Output the [X, Y] coordinate of the center of the cell containing the given text.  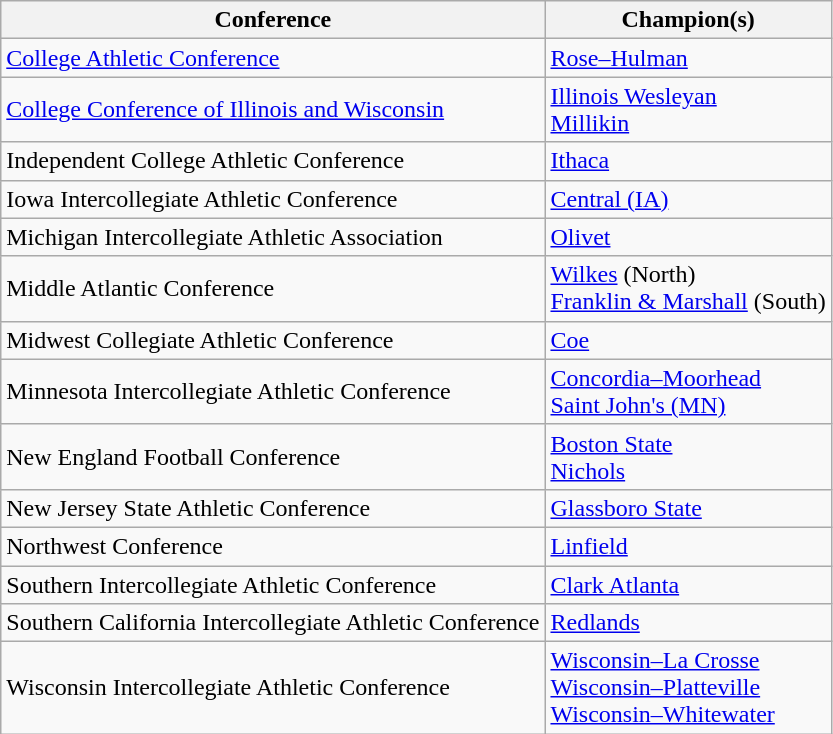
Glassboro State [688, 508]
Olivet [688, 237]
Southern Intercollegiate Athletic Conference [273, 585]
Wisconsin–La CrosseWisconsin–PlattevilleWisconsin–Whitewater [688, 688]
Rose–Hulman [688, 58]
New England Football Conference [273, 456]
Middle Atlantic Conference [273, 288]
Concordia–MoorheadSaint John's (MN) [688, 392]
Redlands [688, 623]
Clark Atlanta [688, 585]
Midwest Collegiate Athletic Conference [273, 340]
Minnesota Intercollegiate Athletic Conference [273, 392]
Southern California Intercollegiate Athletic Conference [273, 623]
Wilkes (North)Franklin & Marshall (South) [688, 288]
Illinois WesleyanMillikin [688, 110]
Independent College Athletic Conference [273, 161]
Northwest Conference [273, 546]
Coe [688, 340]
Ithaca [688, 161]
Wisconsin Intercollegiate Athletic Conference [273, 688]
Boston StateNichols [688, 456]
Iowa Intercollegiate Athletic Conference [273, 199]
New Jersey State Athletic Conference [273, 508]
Conference [273, 20]
Champion(s) [688, 20]
College Athletic Conference [273, 58]
Central (IA) [688, 199]
Linfield [688, 546]
College Conference of Illinois and Wisconsin [273, 110]
Michigan Intercollegiate Athletic Association [273, 237]
